Detect which cell encompasses the target text, then output its [X, Y] center coordinate. 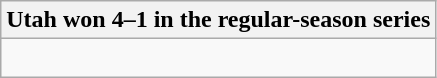
Utah won 4–1 in the regular-season series [218, 20]
